Search for the cell housing the specified text and yield its [X, Y] center coordinate. 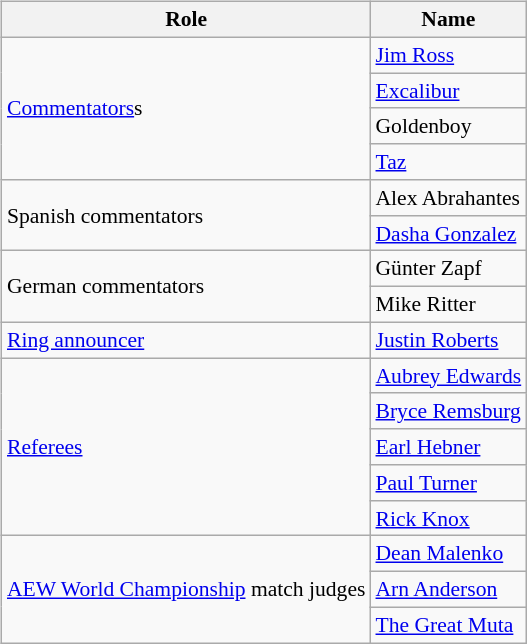
Günter Zapf [448, 269]
Name [448, 20]
Alex Abrahantes [448, 198]
Paul Turner [448, 483]
Rick Knox [448, 518]
Excalibur [448, 91]
Bryce Remsburg [448, 411]
Aubrey Edwards [448, 376]
Mike Ritter [448, 305]
Role [186, 20]
Commentatorss [186, 108]
Spanish commentators [186, 216]
Taz [448, 162]
Dasha Gonzalez [448, 233]
Referees [186, 447]
Arn Anderson [448, 590]
The Great Muta [448, 625]
Earl Hebner [448, 447]
Ring announcer [186, 340]
German commentators [186, 286]
Justin Roberts [448, 340]
Jim Ross [448, 55]
AEW World Championship match judges [186, 590]
Dean Malenko [448, 554]
Goldenboy [448, 126]
